Provide the [X, Y] coordinate of the cell's center where the given text is located.  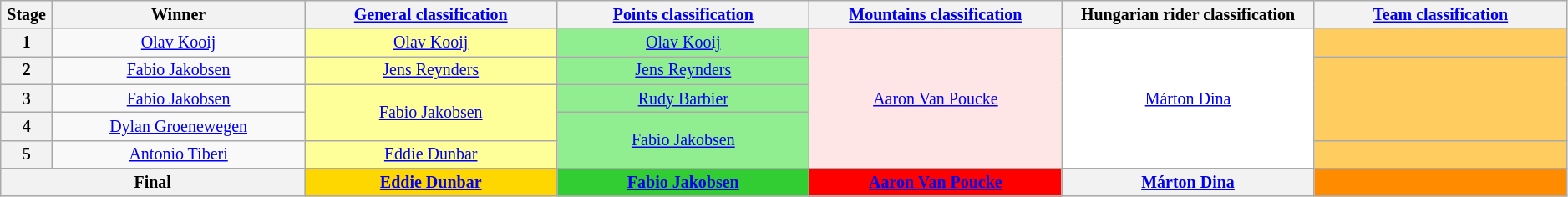
2 [27, 70]
Team classification [1440, 15]
Stage [27, 15]
Mountains classification [936, 15]
Hungarian rider classification [1188, 15]
Dylan Groenewegen [179, 127]
Antonio Tiberi [179, 154]
4 [27, 127]
1 [27, 43]
General classification [431, 15]
5 [27, 154]
Rudy Barbier [683, 98]
Final [153, 182]
Winner [179, 15]
Points classification [683, 15]
3 [27, 98]
